Pinpoint the cell where the given text exists, returning its (x, y) midpoint coordinate. 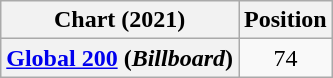
Chart (2021) (120, 20)
Position (285, 20)
Global 200 (Billboard) (120, 58)
74 (285, 58)
